Extract the [X, Y] coordinate from the center of the cell holding the provided text.  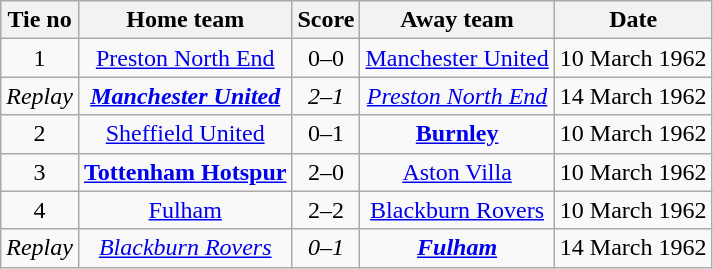
Sheffield United [185, 134]
Home team [185, 20]
4 [40, 210]
2–2 [326, 210]
2 [40, 134]
Tottenham Hotspur [185, 172]
Away team [457, 20]
Burnley [457, 134]
1 [40, 58]
2–1 [326, 96]
2–0 [326, 172]
3 [40, 172]
Tie no [40, 20]
Date [633, 20]
Score [326, 20]
Aston Villa [457, 172]
0–0 [326, 58]
